Return the (x, y) coordinate for the center point of the cell that contains the specified text.  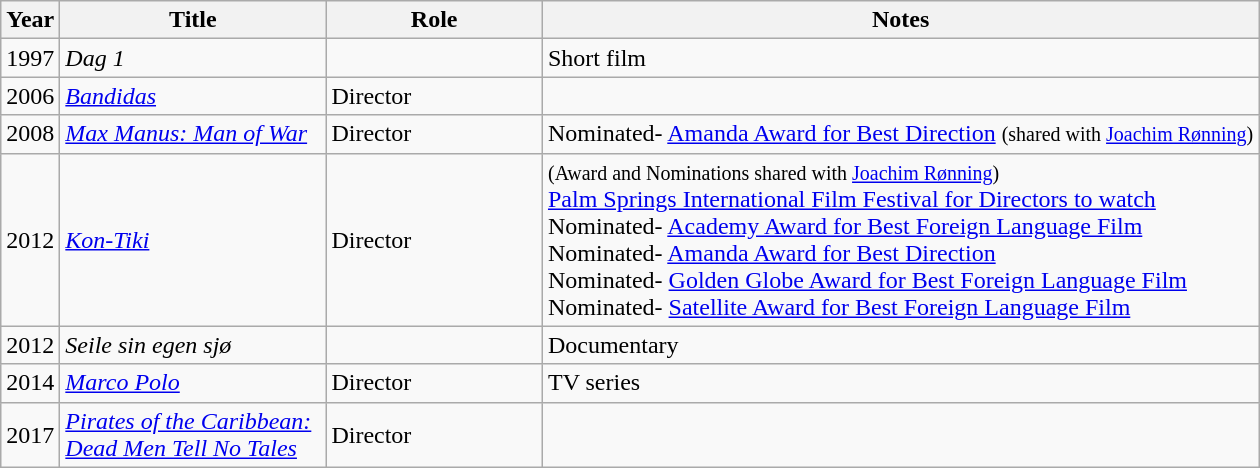
Seile sin egen sjø (193, 345)
Documentary (900, 345)
1997 (30, 58)
Bandidas (193, 96)
Max Manus: Man of War (193, 134)
2014 (30, 383)
2008 (30, 134)
Short film (900, 58)
Title (193, 20)
2006 (30, 96)
Marco Polo (193, 383)
Year (30, 20)
Notes (900, 20)
Kon-Tiki (193, 240)
Role (434, 20)
Dag 1 (193, 58)
2017 (30, 434)
Nominated- Amanda Award for Best Direction (shared with Joachim Rønning) (900, 134)
Pirates of the Caribbean: Dead Men Tell No Tales (193, 434)
TV series (900, 383)
